Find where the given text appears and provide that cell's center as [x, y] coordinate. 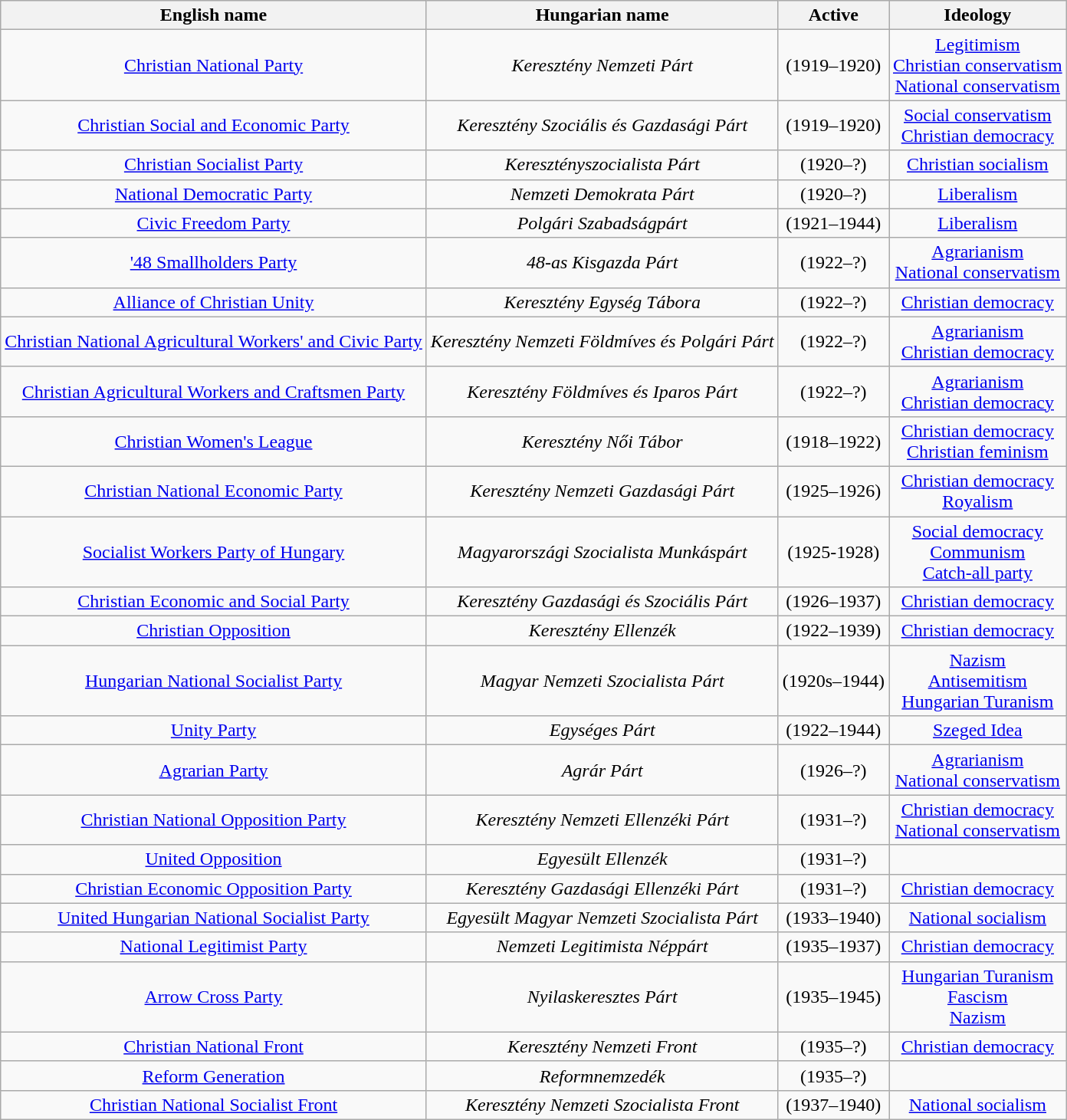
Christian National Agricultural Workers' and Civic Party [214, 342]
English name [214, 15]
(1935–1945) [833, 997]
(1926–1937) [833, 602]
Keresztény Nemzeti Ellenzéki Párt [602, 820]
'48 Smallholders Party [214, 262]
(1937–1940) [833, 1105]
Polgári Szabadságpárt [602, 223]
Christian Agricultural Workers and Craftsmen Party [214, 391]
Christian socialism [978, 165]
Keresztény Szociális és Gazdasági Párt [602, 126]
Christian National Front [214, 1046]
Agrarian Party [214, 770]
Agrár Párt [602, 770]
48-as Kisgazda Párt [602, 262]
Nemzeti Legitimista Néppárt [602, 947]
(1933–1940) [833, 918]
Arrow Cross Party [214, 997]
United Opposition [214, 859]
Christian National Socialist Front [214, 1105]
National Legitimist Party [214, 947]
Ideology [978, 15]
(1921–1944) [833, 223]
Keresztény Földmíves és Iparos Párt [602, 391]
Christian National Economic Party [214, 491]
Hungarian name [602, 15]
Egyesült Magyar Nemzeti Szocialista Párt [602, 918]
Szeged Idea [978, 731]
United Hungarian National Socialist Party [214, 918]
Keresztény Nemzeti Párt [602, 65]
Reformnemzedék [602, 1076]
Social democracyCommunismCatch-all party [978, 552]
National Democratic Party [214, 194]
Christian National Opposition Party [214, 820]
Christian Women's League [214, 442]
Christian Economic and Social Party [214, 602]
Keresztény Gazdasági Ellenzéki Párt [602, 888]
Egyesült Ellenzék [602, 859]
(1935–1937) [833, 947]
Civic Freedom Party [214, 223]
Unity Party [214, 731]
Christian National Party [214, 65]
Christian Socialist Party [214, 165]
Alliance of Christian Unity [214, 302]
Egységes Párt [602, 731]
Nyilaskeresztes Párt [602, 997]
Keresztény Nemzeti Földmíves és Polgári Párt [602, 342]
Keresztény Gazdasági és Szociális Párt [602, 602]
Keresztény Nemzeti Front [602, 1046]
Keresztény Nemzeti Szocialista Front [602, 1105]
Christian democracyChristian feminism [978, 442]
Keresztény Egység Tábora [602, 302]
(1926–?) [833, 770]
Keresztényszocialista Párt [602, 165]
(1920s–1944) [833, 681]
Christian democracyNational conservatism [978, 820]
Magyar Nemzeti Szocialista Párt [602, 681]
Reform Generation [214, 1076]
(1925-1928) [833, 552]
Christian Social and Economic Party [214, 126]
Socialist Workers Party of Hungary [214, 552]
(1918–1922) [833, 442]
Hungarian National Socialist Party [214, 681]
(1922–1944) [833, 731]
Keresztény Női Tábor [602, 442]
Active [833, 15]
(1922–1939) [833, 631]
NazismAntisemitismHungarian Turanism [978, 681]
Magyarországi Szocialista Munkáspárt [602, 552]
Keresztény Nemzeti Gazdasági Párt [602, 491]
Christian democracyRoyalism [978, 491]
Christian Economic Opposition Party [214, 888]
LegitimismChristian conservatismNational conservatism [978, 65]
Keresztény Ellenzék [602, 631]
Christian Opposition [214, 631]
Social conservatismChristian democracy [978, 126]
Nemzeti Demokrata Párt [602, 194]
Hungarian TuranismFascismNazism [978, 997]
(1925–1926) [833, 491]
